Provide the [x, y] coordinate of the cell's center where the given text is located.  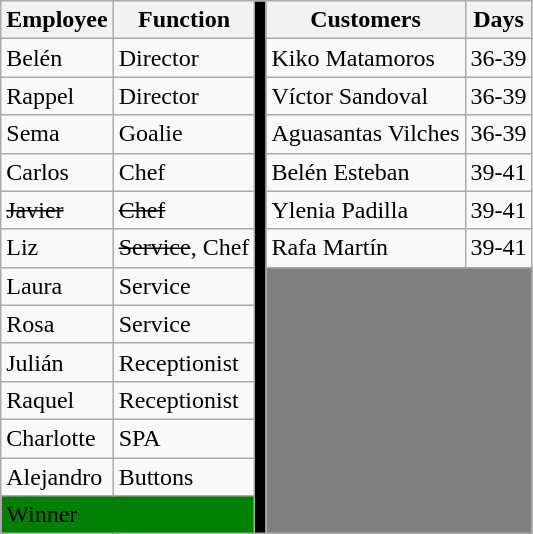
Service, Chef [184, 248]
Rappel [57, 96]
Belén [57, 58]
Víctor Sandoval [366, 96]
Buttons [184, 477]
Kiko Matamoros [366, 58]
Ylenia Padilla [366, 210]
Julián [57, 362]
Belén Esteban [366, 172]
Laura [57, 286]
Winner [128, 515]
Sema [57, 134]
SPA [184, 438]
Customers [366, 20]
Javier [57, 210]
Raquel [57, 400]
Carlos [57, 172]
Days [498, 20]
Charlotte [57, 438]
Rafa Martín [366, 248]
Employee [57, 20]
Function [184, 20]
Alejandro [57, 477]
Goalie [184, 134]
Liz [57, 248]
Aguasantas Vilches [366, 134]
Rosa [57, 324]
